Return [x, y] of the center of cell containing provided text 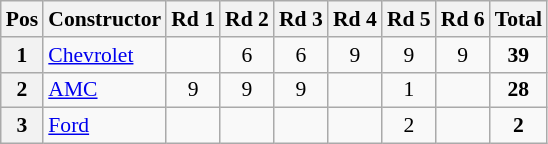
Rd 5 [409, 19]
Ford [104, 126]
Rd 1 [193, 19]
Rd 6 [463, 19]
28 [518, 90]
Total [518, 19]
Rd 3 [301, 19]
Rd 2 [247, 19]
Rd 4 [355, 19]
3 [22, 126]
AMC [104, 90]
39 [518, 55]
Chevrolet [104, 55]
Constructor [104, 19]
Pos [22, 19]
